Provide the (x, y) coordinate of the cell's center where the given text is located.  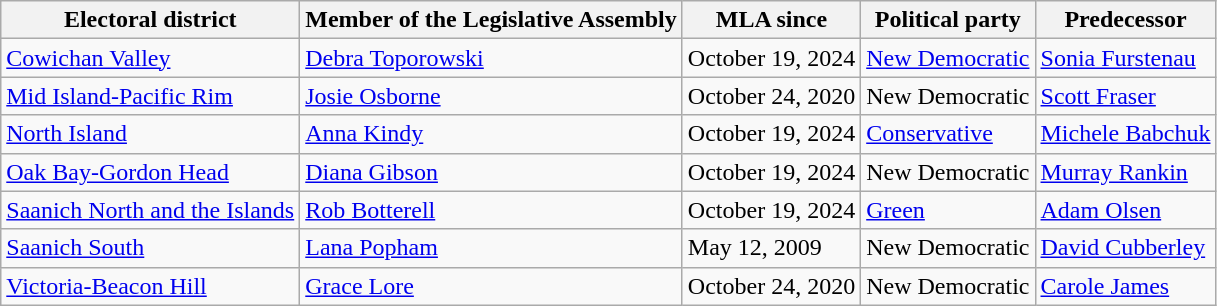
Electoral district (150, 20)
Green (948, 210)
Victoria-Beacon Hill (150, 286)
Predecessor (1126, 20)
Member of the Legislative Assembly (492, 20)
Mid Island-Pacific Rim (150, 96)
Debra Toporowski (492, 58)
Saanich North and the Islands (150, 210)
Lana Popham (492, 248)
Murray Rankin (1126, 172)
Adam Olsen (1126, 210)
Grace Lore (492, 286)
Josie Osborne (492, 96)
David Cubberley (1126, 248)
Michele Babchuk (1126, 134)
Saanich South (150, 248)
Diana Gibson (492, 172)
Conservative (948, 134)
North Island (150, 134)
Oak Bay-Gordon Head (150, 172)
Scott Fraser (1126, 96)
Anna Kindy (492, 134)
Rob Botterell (492, 210)
May 12, 2009 (771, 248)
MLA since (771, 20)
Sonia Furstenau (1126, 58)
Cowichan Valley (150, 58)
Political party (948, 20)
Carole James (1126, 286)
